Identify which cell holds the provided text, then report its (X, Y) central coordinate. 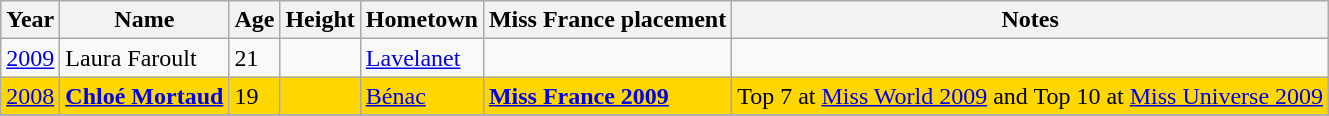
Height (320, 20)
Bénac (422, 96)
2008 (30, 96)
Chloé Mortaud (144, 96)
19 (254, 96)
Year (30, 20)
21 (254, 58)
Lavelanet (422, 58)
Laura Faroult (144, 58)
Notes (1030, 20)
Name (144, 20)
Miss France placement (607, 20)
2009 (30, 58)
Hometown (422, 20)
Miss France 2009 (607, 96)
Top 7 at Miss World 2009 and Top 10 at Miss Universe 2009 (1030, 96)
Age (254, 20)
